Scan for the cell matching the given text and deliver its [x, y] coordinate at center. 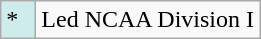
* [18, 20]
Led NCAA Division I [148, 20]
